Extract the (x, y) coordinate from the center of the cell holding the provided text.  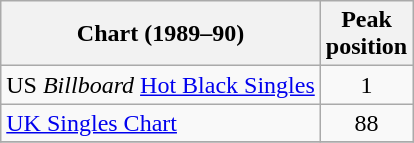
UK Singles Chart (161, 123)
88 (366, 123)
Chart (1989–90) (161, 34)
1 (366, 85)
Peakposition (366, 34)
US Billboard Hot Black Singles (161, 85)
